Return (x, y) of the center of cell containing provided text 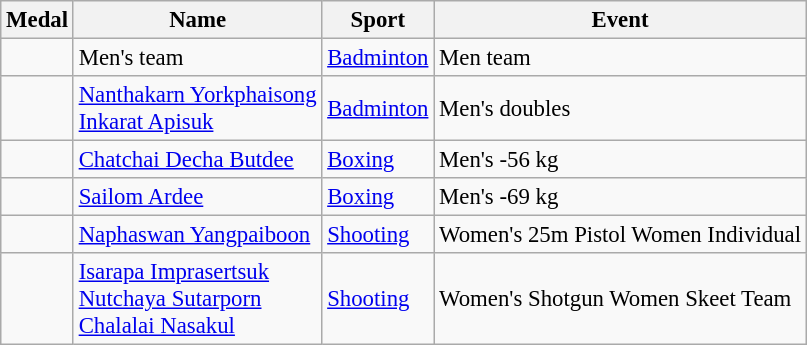
Medal (38, 20)
Men's -69 kg (620, 197)
Naphaswan Yangpaiboon (198, 235)
Name (198, 20)
Men's team (198, 58)
Sport (378, 20)
Men's doubles (620, 108)
Women's 25m Pistol Women Individual (620, 235)
Men team (620, 58)
Nanthakarn YorkphaisongInkarat Apisuk (198, 108)
Men's -56 kg (620, 160)
Sailom Ardee (198, 197)
Shooting (378, 235)
Chatchai Decha Butdee (198, 160)
Event (620, 20)
